Determine the (X, Y) coordinate at the center of the cell enclosing the given text.  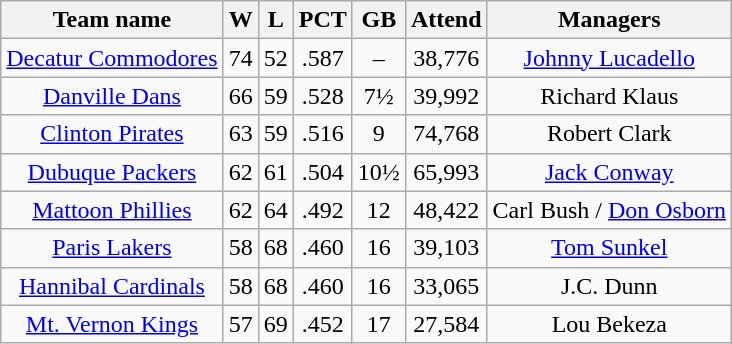
.452 (322, 324)
Decatur Commodores (112, 58)
65,993 (446, 172)
PCT (322, 20)
12 (378, 210)
Paris Lakers (112, 248)
Lou Bekeza (609, 324)
.528 (322, 96)
Team name (112, 20)
L (276, 20)
10½ (378, 172)
Mattoon Phillies (112, 210)
74,768 (446, 134)
39,992 (446, 96)
64 (276, 210)
33,065 (446, 286)
Carl Bush / Don Osborn (609, 210)
GB (378, 20)
Attend (446, 20)
Robert Clark (609, 134)
Clinton Pirates (112, 134)
7½ (378, 96)
W (240, 20)
.587 (322, 58)
.516 (322, 134)
48,422 (446, 210)
Johnny Lucadello (609, 58)
Mt. Vernon Kings (112, 324)
39,103 (446, 248)
J.C. Dunn (609, 286)
52 (276, 58)
Hannibal Cardinals (112, 286)
74 (240, 58)
.504 (322, 172)
Managers (609, 20)
Tom Sunkel (609, 248)
27,584 (446, 324)
Richard Klaus (609, 96)
9 (378, 134)
.492 (322, 210)
61 (276, 172)
Jack Conway (609, 172)
17 (378, 324)
66 (240, 96)
63 (240, 134)
Dubuque Packers (112, 172)
– (378, 58)
Danville Dans (112, 96)
69 (276, 324)
38,776 (446, 58)
57 (240, 324)
